Scan for the cell matching the given text and deliver its [x, y] coordinate at center. 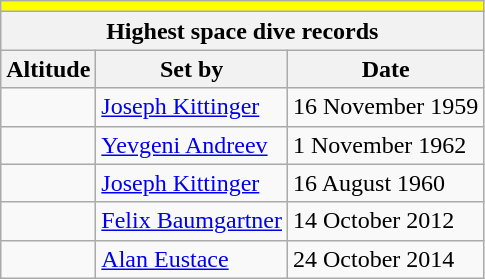
24 October 2014 [386, 259]
14 October 2012 [386, 221]
Yevgeni Andreev [192, 145]
Altitude [48, 69]
Alan Eustace [192, 259]
1 November 1962 [386, 145]
16 August 1960 [386, 183]
16 November 1959 [386, 107]
Set by [192, 69]
Highest space dive records [242, 31]
Felix Baumgartner [192, 221]
Date [386, 69]
